Search for the cell housing the specified text and yield its [x, y] center coordinate. 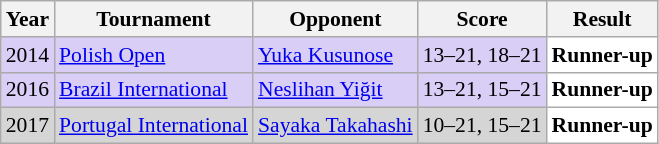
Opponent [336, 19]
2016 [28, 90]
Score [482, 19]
Polish Open [154, 55]
Sayaka Takahashi [336, 126]
Neslihan Yiğit [336, 90]
Tournament [154, 19]
13–21, 18–21 [482, 55]
Portugal International [154, 126]
2014 [28, 55]
Yuka Kusunose [336, 55]
Result [602, 19]
Brazil International [154, 90]
Year [28, 19]
10–21, 15–21 [482, 126]
13–21, 15–21 [482, 90]
2017 [28, 126]
